Identify which cell holds the provided text, then report its [X, Y] central coordinate. 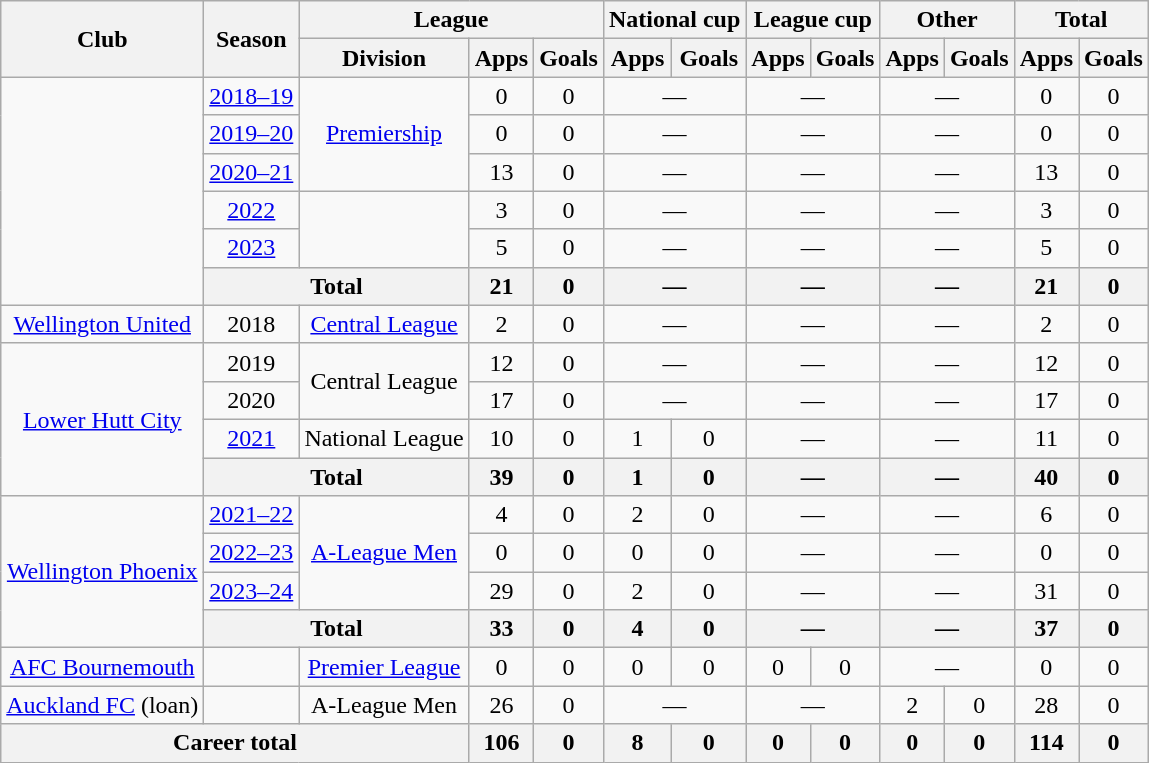
2019–20 [252, 134]
Division [384, 58]
10 [501, 438]
31 [1046, 591]
Auckland FC (loan) [102, 705]
11 [1046, 438]
2021–22 [252, 515]
AFC Bournemouth [102, 667]
28 [1046, 705]
2022–23 [252, 553]
Wellington Phoenix [102, 572]
Wellington United [102, 324]
Club [102, 39]
114 [1046, 743]
Season [252, 39]
Premiership [384, 134]
39 [501, 477]
2018 [252, 324]
37 [1046, 629]
40 [1046, 477]
2018–19 [252, 96]
8 [637, 743]
26 [501, 705]
Other [947, 20]
Premier League [384, 667]
National League [384, 438]
Lower Hutt City [102, 419]
League [451, 20]
Career total [235, 743]
2019 [252, 362]
6 [1046, 515]
2023–24 [252, 591]
33 [501, 629]
106 [501, 743]
2020–21 [252, 172]
National cup [674, 20]
League cup [813, 20]
2020 [252, 400]
29 [501, 591]
2023 [252, 248]
2022 [252, 210]
2021 [252, 438]
